For the text-containing cell, return its midpoint in [x, y] coordinate format. 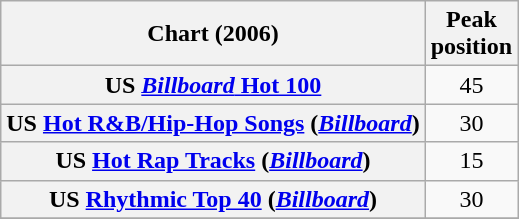
US Rhythmic Top 40 (Billboard) [213, 199]
US Billboard Hot 100 [213, 85]
Peakposition [471, 34]
45 [471, 85]
US Hot R&B/Hip-Hop Songs (Billboard) [213, 123]
Chart (2006) [213, 34]
15 [471, 161]
US Hot Rap Tracks (Billboard) [213, 161]
